Search for the cell housing the specified text and yield its [X, Y] center coordinate. 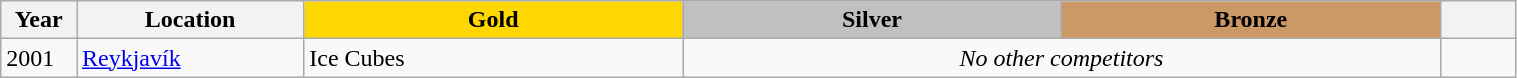
Gold [494, 20]
Bronze [1250, 20]
Silver [872, 20]
Location [190, 20]
Year [39, 20]
2001 [39, 58]
Reykjavík [190, 58]
No other competitors [1062, 58]
Ice Cubes [494, 58]
